Output the (X, Y) coordinate of the center of the cell containing the given text.  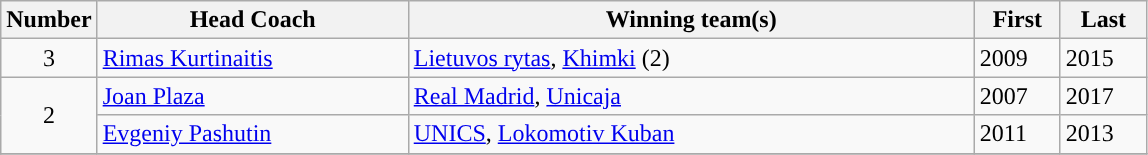
2 (49, 115)
Joan Plaza (252, 96)
2013 (1103, 134)
2017 (1103, 96)
2015 (1103, 58)
Lietuvos rytas, Khimki (2) (691, 58)
Real Madrid, Unicaja (691, 96)
Number (49, 20)
First (1017, 20)
2011 (1017, 134)
UNICS, Lokomotiv Kuban (691, 134)
Head Coach (252, 20)
Winning team(s) (691, 20)
Evgeniy Pashutin (252, 134)
Rimas Kurtinaitis (252, 58)
3 (49, 58)
2007 (1017, 96)
2009 (1017, 58)
Last (1103, 20)
